Find where the given text appears and provide that cell's center as [X, Y] coordinate. 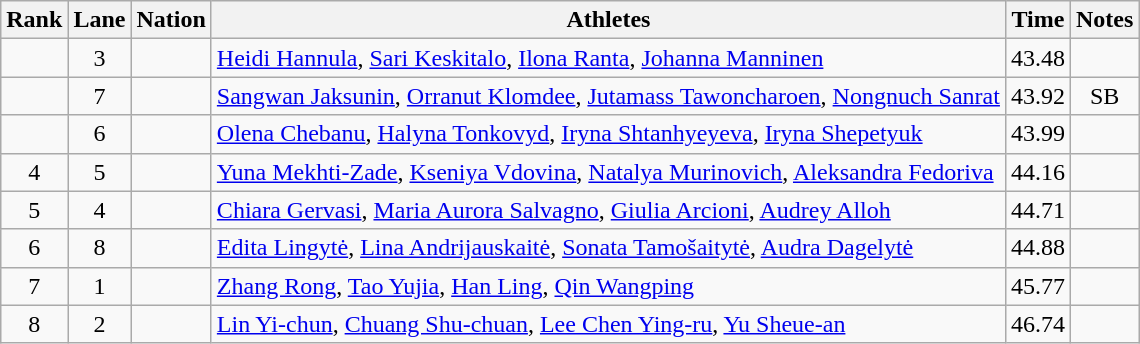
Rank [34, 20]
Time [1038, 20]
46.74 [1038, 324]
Lane [100, 20]
1 [100, 286]
43.48 [1038, 58]
Chiara Gervasi, Maria Aurora Salvagno, Giulia Arcioni, Audrey Alloh [608, 210]
Zhang Rong, Tao Yujia, Han Ling, Qin Wangping [608, 286]
Notes [1105, 20]
Lin Yi-chun, Chuang Shu-chuan, Lee Chen Ying-ru, Yu Sheue-an [608, 324]
Heidi Hannula, Sari Keskitalo, Ilona Ranta, Johanna Manninen [608, 58]
Olena Chebanu, Halyna Tonkovyd, Iryna Shtanhyeyeva, Iryna Shepetyuk [608, 134]
44.16 [1038, 172]
SB [1105, 96]
Yuna Mekhti-Zade, Kseniya Vdovina, Natalya Murinovich, Aleksandra Fedoriva [608, 172]
Edita Lingytė, Lina Andrijauskaitė, Sonata Tamošaitytė, Audra Dagelytė [608, 248]
Nation [171, 20]
44.88 [1038, 248]
Sangwan Jaksunin, Orranut Klomdee, Jutamass Tawoncharoen, Nongnuch Sanrat [608, 96]
45.77 [1038, 286]
3 [100, 58]
2 [100, 324]
43.99 [1038, 134]
44.71 [1038, 210]
Athletes [608, 20]
43.92 [1038, 96]
